Return the [x, y] coordinate for the center point of the cell that contains the specified text.  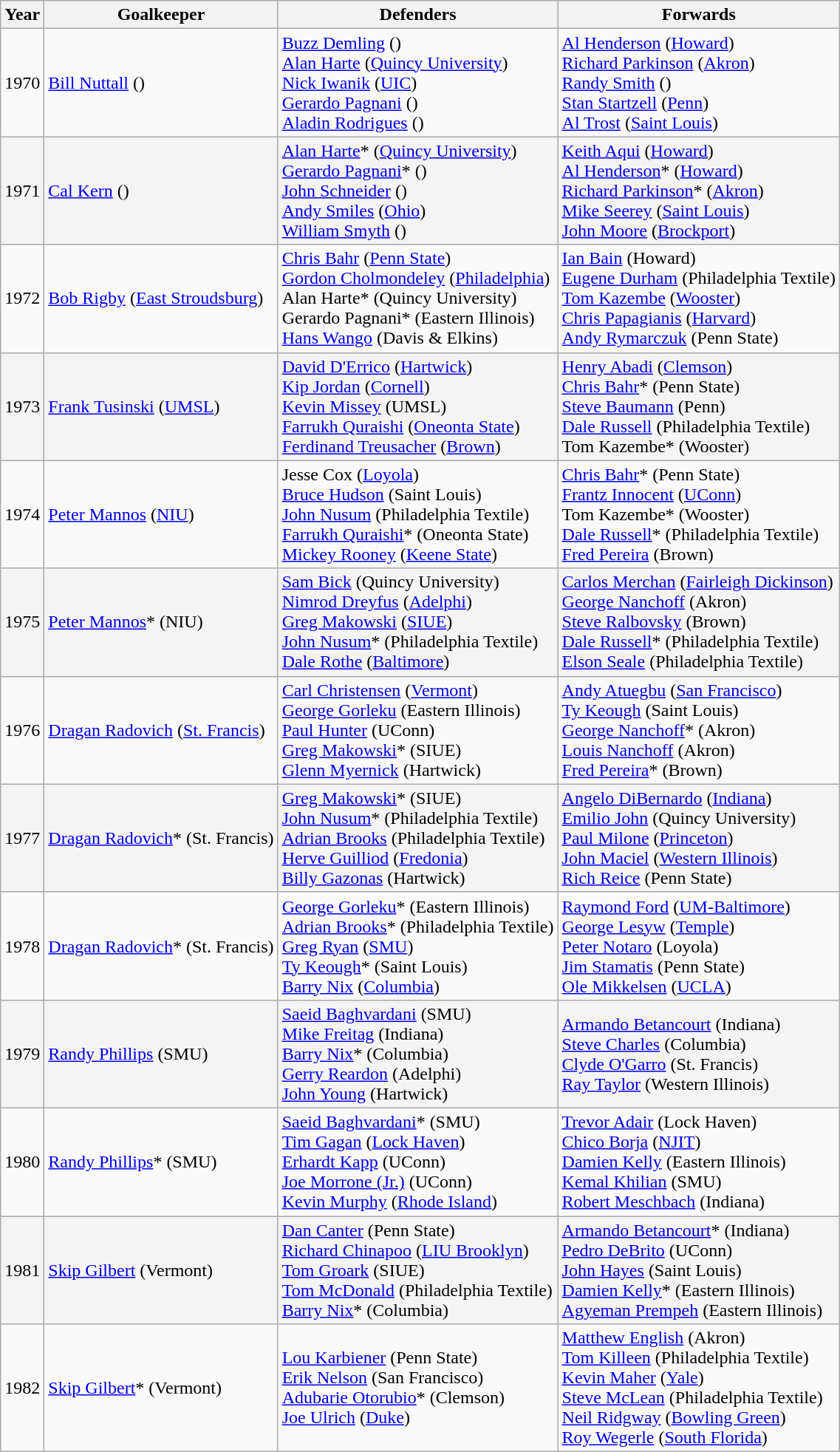
Andy Atuegbu (San Francisco)Ty Keough (Saint Louis)George Nanchoff* (Akron)Louis Nanchoff (Akron)Fred Pereira* (Brown) [699, 730]
Randy Phillips* (SMU) [161, 1162]
Cal Kern () [161, 191]
Henry Abadi (Clemson)Chris Bahr* (Penn State)Steve Baumann (Penn)Dale Russell (Philadelphia Textile)Tom Kazembe* (Wooster) [699, 406]
1977 [22, 838]
Jesse Cox (Loyola)Bruce Hudson (Saint Louis)John Nusum (Philadelphia Textile)Farrukh Quraishi* (Oneonta State)Mickey Rooney (Keene State) [418, 514]
Skip Gilbert* (Vermont) [161, 1388]
Year [22, 15]
Bob Rigby (East Stroudsburg) [161, 299]
Saeid Baghvardani* (SMU)Tim Gagan (Lock Haven)Erhardt Kapp (UConn)Joe Morrone (Jr.) (UConn)Kevin Murphy (Rhode Island) [418, 1162]
1975 [22, 622]
Dan Canter (Penn State)Richard Chinapoo (LIU Brooklyn)Tom Groark (SIUE)Tom McDonald (Philadelphia Textile)Barry Nix* (Columbia) [418, 1270]
Frank Tusinski (UMSL) [161, 406]
Peter Mannos (NIU) [161, 514]
Sam Bick (Quincy University)Nimrod Dreyfus (Adelphi)Greg Makowski (SIUE)John Nusum* (Philadelphia Textile)Dale Rothe (Baltimore) [418, 622]
Trevor Adair (Lock Haven)Chico Borja (NJIT)Damien Kelly (Eastern Illinois)Kemal Khilian (SMU)Robert Meschbach (Indiana) [699, 1162]
Armando Betancourt (Indiana)Steve Charles (Columbia)Clyde O'Garro (St. Francis)Ray Taylor (Western Illinois) [699, 1054]
George Gorleku* (Eastern Illinois)Adrian Brooks* (Philadelphia Textile)Greg Ryan (SMU)Ty Keough* (Saint Louis)Barry Nix (Columbia) [418, 946]
Peter Mannos* (NIU) [161, 622]
Forwards [699, 15]
Al Henderson (Howard)Richard Parkinson (Akron)Randy Smith ()Stan Startzell (Penn)Al Trost (Saint Louis) [699, 83]
1976 [22, 730]
Buzz Demling ()Alan Harte (Quincy University)Nick Iwanik (UIC)Gerardo Pagnani ()Aladin Rodrigues () [418, 83]
1979 [22, 1054]
Keith Aqui (Howard)Al Henderson* (Howard)Richard Parkinson* (Akron)Mike Seerey (Saint Louis)John Moore (Brockport) [699, 191]
1973 [22, 406]
Angelo DiBernardo (Indiana)Emilio John (Quincy University)Paul Milone (Princeton)John Maciel (Western Illinois)Rich Reice (Penn State) [699, 838]
Randy Phillips (SMU) [161, 1054]
Skip Gilbert (Vermont) [161, 1270]
Bill Nuttall () [161, 83]
David D'Errico (Hartwick)Kip Jordan (Cornell)Kevin Missey (UMSL)Farrukh Quraishi (Oneonta State)Ferdinand Treusacher (Brown) [418, 406]
1970 [22, 83]
1971 [22, 191]
1980 [22, 1162]
Lou Karbiener (Penn State)Erik Nelson (San Francisco)Adubarie Otorubio* (Clemson)Joe Ulrich (Duke) [418, 1388]
1974 [22, 514]
Defenders [418, 15]
Armando Betancourt* (Indiana)Pedro DeBrito (UConn)John Hayes (Saint Louis)Damien Kelly* (Eastern Illinois)Agyeman Prempeh (Eastern Illinois) [699, 1270]
1972 [22, 299]
Alan Harte* (Quincy University)Gerardo Pagnani* ()John Schneider ()Andy Smiles (Ohio)William Smyth () [418, 191]
Chris Bahr* (Penn State)Frantz Innocent (UConn)Tom Kazembe* (Wooster)Dale Russell* (Philadelphia Textile)Fred Pereira (Brown) [699, 514]
Ian Bain (Howard)Eugene Durham (Philadelphia Textile)Tom Kazembe (Wooster)Chris Papagianis (Harvard)Andy Rymarczuk (Penn State) [699, 299]
1982 [22, 1388]
Goalkeeper [161, 15]
1978 [22, 946]
1981 [22, 1270]
Carl Christensen (Vermont)George Gorleku (Eastern Illinois)Paul Hunter (UConn)Greg Makowski* (SIUE)Glenn Myernick (Hartwick) [418, 730]
Greg Makowski* (SIUE)John Nusum* (Philadelphia Textile)Adrian Brooks (Philadelphia Textile)Herve Guilliod (Fredonia)Billy Gazonas (Hartwick) [418, 838]
Raymond Ford (UM-Baltimore)George Lesyw (Temple)Peter Notaro (Loyola)Jim Stamatis (Penn State)Ole Mikkelsen (UCLA) [699, 946]
Dragan Radovich (St. Francis) [161, 730]
Saeid Baghvardani (SMU)Mike Freitag (Indiana)Barry Nix* (Columbia)Gerry Reardon (Adelphi)John Young (Hartwick) [418, 1054]
